For the text-containing cell, return its midpoint in (x, y) coordinate format. 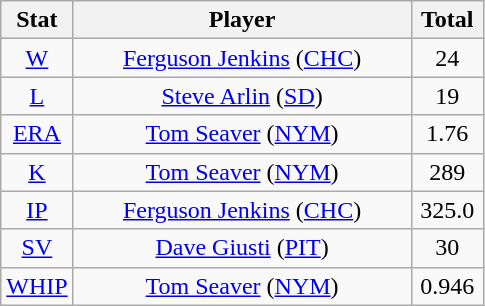
Steve Arlin (SD) (242, 96)
24 (447, 58)
IP (37, 210)
W (37, 58)
L (37, 96)
289 (447, 172)
325.0 (447, 210)
Dave Giusti (PIT) (242, 248)
ERA (37, 134)
Player (242, 20)
Total (447, 20)
WHIP (37, 286)
0.946 (447, 286)
SV (37, 248)
1.76 (447, 134)
30 (447, 248)
Stat (37, 20)
K (37, 172)
19 (447, 96)
